Capture the cell that displays the provided text and extract its [X, Y] central coordinate. 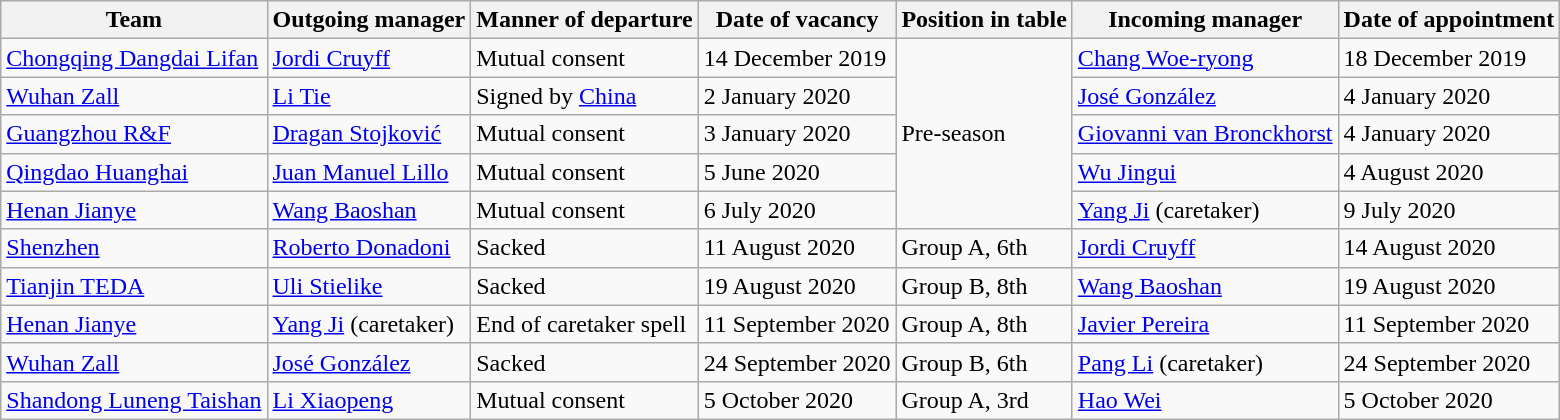
Pre-season [984, 134]
3 January 2020 [797, 134]
Uli Stielike [369, 286]
Chongqing Dangdai Lifan [134, 58]
Javier Pereira [1205, 324]
Team [134, 20]
18 December 2019 [1449, 58]
End of caretaker spell [584, 324]
Hao Wei [1205, 400]
Group A, 8th [984, 324]
5 June 2020 [797, 172]
Incoming manager [1205, 20]
Group B, 6th [984, 362]
Outgoing manager [369, 20]
Wu Jingui [1205, 172]
Tianjin TEDA [134, 286]
Chang Woe-ryong [1205, 58]
Pang Li (caretaker) [1205, 362]
11 August 2020 [797, 248]
Roberto Donadoni [369, 248]
Shenzhen [134, 248]
Group B, 8th [984, 286]
Group A, 3rd [984, 400]
Shandong Luneng Taishan [134, 400]
14 August 2020 [1449, 248]
Guangzhou R&F [134, 134]
Date of vacancy [797, 20]
Juan Manuel Lillo [369, 172]
2 January 2020 [797, 96]
Position in table [984, 20]
Li Tie [369, 96]
Group A, 6th [984, 248]
Signed by China [584, 96]
Date of appointment [1449, 20]
Li Xiaopeng [369, 400]
14 December 2019 [797, 58]
6 July 2020 [797, 210]
4 August 2020 [1449, 172]
9 July 2020 [1449, 210]
Giovanni van Bronckhorst [1205, 134]
Dragan Stojković [369, 134]
Manner of departure [584, 20]
Qingdao Huanghai [134, 172]
